Pinpoint the cell where the given text exists, returning its (X, Y) midpoint coordinate. 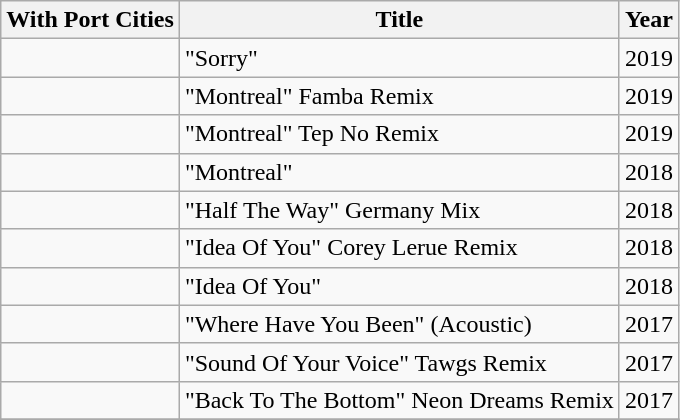
With Port Cities (90, 20)
"Idea Of You" Corey Lerue Remix (399, 248)
"Sound Of Your Voice" Tawgs Remix (399, 362)
"Montreal" (399, 172)
Year (648, 20)
"Montreal" Famba Remix (399, 96)
"Sorry" (399, 58)
Title (399, 20)
"Back To The Bottom" Neon Dreams Remix (399, 400)
"Montreal" Tep No Remix (399, 134)
"Half The Way" Germany Mix (399, 210)
"Idea Of You" (399, 286)
"Where Have You Been" (Acoustic) (399, 324)
